Identify which cell holds the provided text, then report its (x, y) central coordinate. 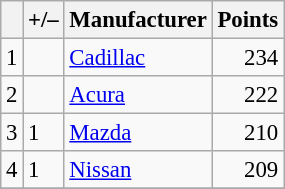
Points (248, 20)
Acura (138, 95)
+/– (44, 20)
Nissan (138, 170)
4 (12, 170)
234 (248, 58)
222 (248, 95)
209 (248, 170)
Manufacturer (138, 20)
210 (248, 133)
2 (12, 95)
Cadillac (138, 58)
Mazda (138, 133)
3 (12, 133)
